Determine the [x, y] coordinate at the center of the cell enclosing the given text.  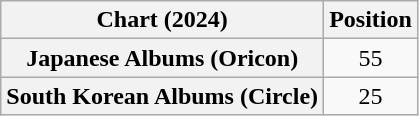
25 [371, 96]
Japanese Albums (Oricon) [162, 58]
South Korean Albums (Circle) [162, 96]
Position [371, 20]
55 [371, 58]
Chart (2024) [162, 20]
